Locate the cell with the specified text and output its (x, y) center coordinate. 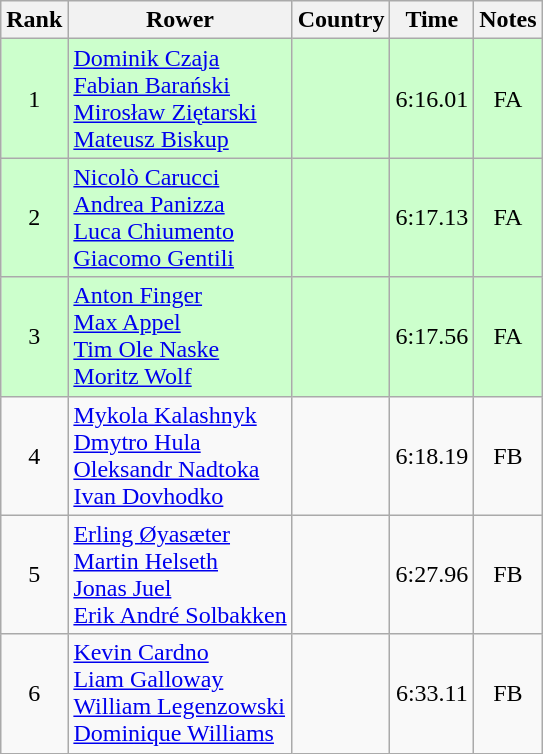
Rank (34, 20)
6:27.96 (432, 574)
6:18.19 (432, 456)
Rower (180, 20)
6 (34, 694)
5 (34, 574)
1 (34, 98)
4 (34, 456)
Anton FingerMax AppelTim Ole Naske Moritz Wolf (180, 336)
Dominik CzajaFabian BarańskiMirosław ZiętarskiMateusz Biskup (180, 98)
2 (34, 218)
Nicolò CarucciAndrea PanizzaLuca ChiumentoGiacomo Gentili (180, 218)
Notes (508, 20)
Kevin CardnoLiam GallowayWilliam LegenzowskiDominique Williams (180, 694)
Mykola KalashnykDmytro HulaOleksandr NadtokaIvan Dovhodko (180, 456)
6:33.11 (432, 694)
3 (34, 336)
Country (341, 20)
Time (432, 20)
Erling ØyasæterMartin HelsethJonas JuelErik André Solbakken (180, 574)
6:16.01 (432, 98)
6:17.13 (432, 218)
6:17.56 (432, 336)
